Determine the [x, y] coordinate at the center of the cell enclosing the given text.  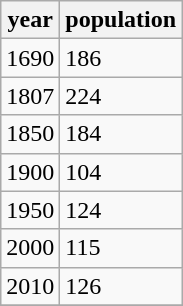
224 [121, 96]
1850 [30, 134]
year [30, 20]
115 [121, 248]
1690 [30, 58]
186 [121, 58]
126 [121, 286]
124 [121, 210]
1950 [30, 210]
184 [121, 134]
1807 [30, 96]
1900 [30, 172]
2000 [30, 248]
2010 [30, 286]
104 [121, 172]
population [121, 20]
